Find where the given text appears and provide that cell's center as (x, y) coordinate. 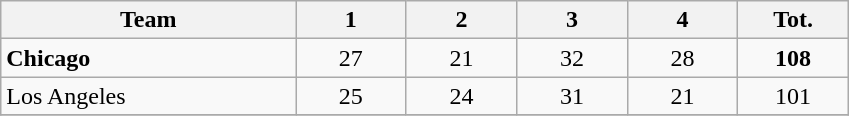
108 (794, 58)
Tot. (794, 20)
27 (352, 58)
4 (682, 20)
1 (352, 20)
3 (572, 20)
31 (572, 96)
28 (682, 58)
101 (794, 96)
Chicago (148, 58)
32 (572, 58)
25 (352, 96)
Los Angeles (148, 96)
Team (148, 20)
24 (462, 96)
2 (462, 20)
